Extract the (x, y) coordinate from the center of the cell holding the provided text.  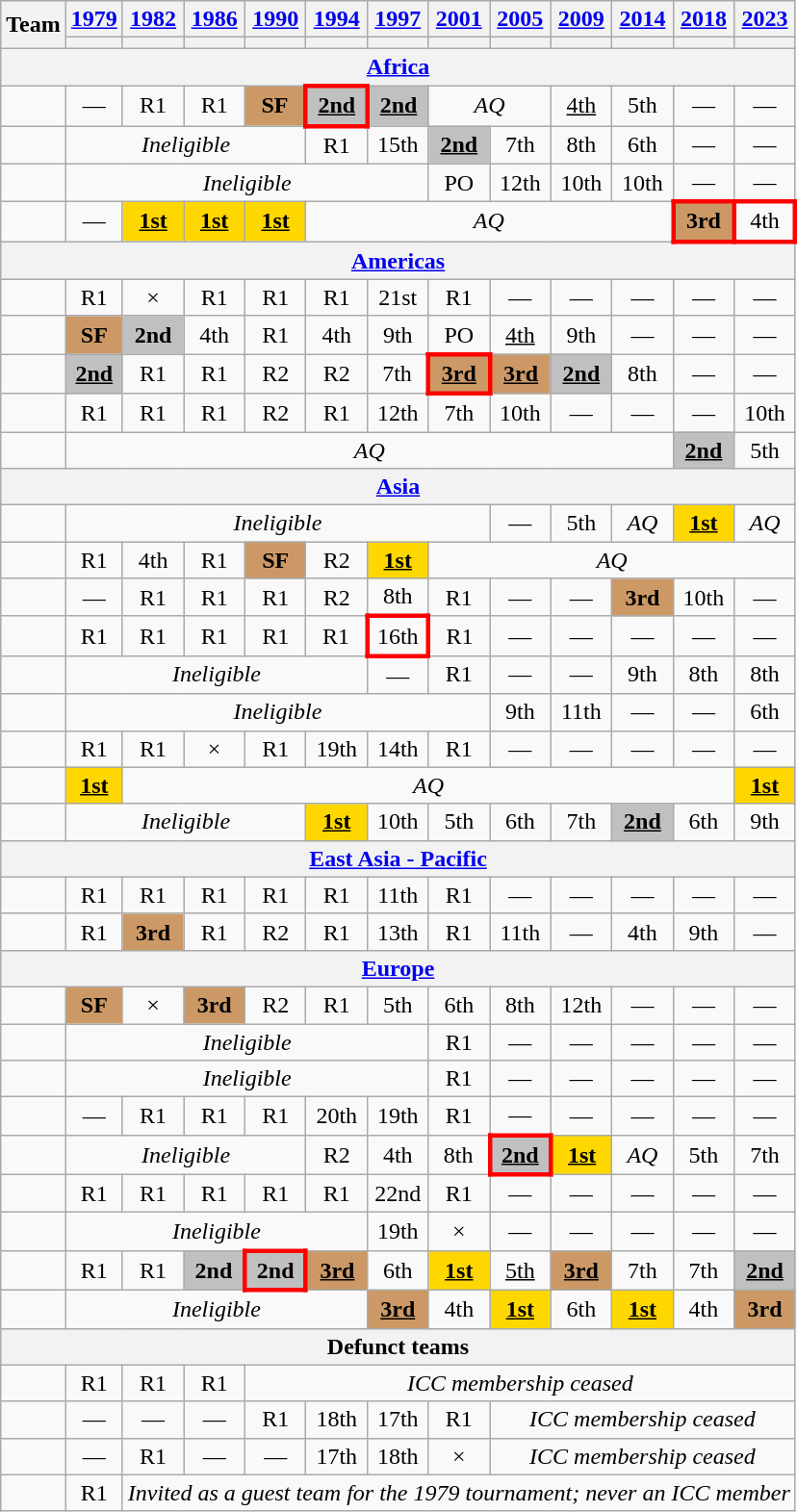
15th (398, 144)
13th (398, 932)
1990 (275, 19)
Invited as a guest team for the 1979 tournament; never an ICC member (458, 1493)
2014 (643, 19)
2023 (765, 19)
1994 (337, 19)
16th (398, 635)
Defunct teams (398, 1346)
Asia (398, 487)
1997 (398, 19)
14th (398, 749)
1979 (94, 19)
2005 (521, 19)
2001 (459, 19)
East Asia - Pacific (398, 859)
20th (337, 1116)
Americas (398, 261)
Europe (398, 968)
Africa (398, 67)
1982 (153, 19)
Team (34, 25)
2018 (704, 19)
1986 (215, 19)
2009 (581, 19)
22nd (398, 1193)
21st (398, 297)
